Identify which cell holds the provided text, then report its (x, y) central coordinate. 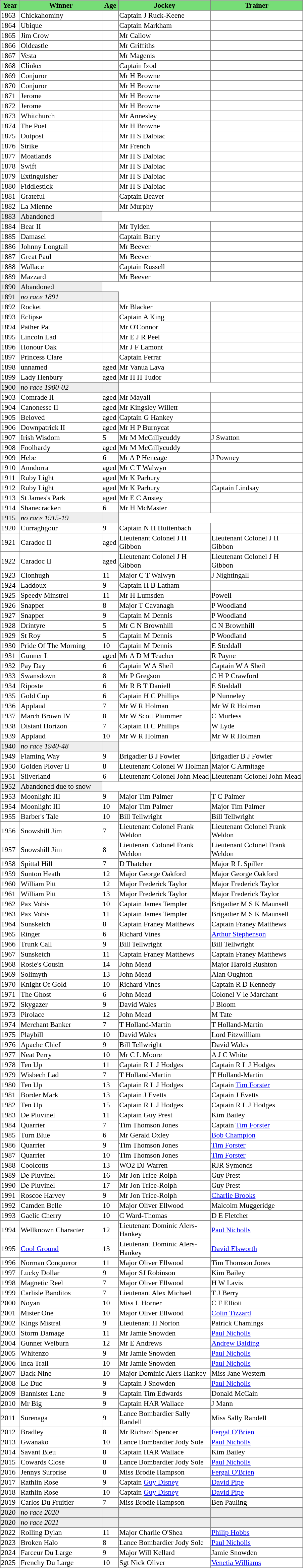
2017 (10, 1482)
2008 (10, 1383)
1914 (10, 508)
Le Duc (61, 1383)
Apache Chief (61, 1045)
Charlie Brooks (257, 1195)
1983 (10, 1115)
Canonesse II (61, 407)
1955 (10, 816)
no race 2021 (61, 1522)
Bannister Lane (61, 1393)
Laddoux (61, 585)
Border Mark (61, 1095)
Rolling Dylan (61, 1532)
Mr C T Walwyn (164, 468)
1982 (10, 1105)
1999 (10, 1293)
2019 (10, 1502)
Rosie's Cousin (61, 964)
Honour Oak (61, 347)
Anndorra (61, 468)
Shanecracken (61, 508)
2015 (10, 1462)
Whitenzo (61, 1353)
Mr Annesley (164, 116)
1869 (10, 76)
1978 (10, 1065)
Captain G Hankey (164, 417)
1981 (10, 1095)
Princess Clare (61, 357)
1927 (10, 615)
1974 (10, 1025)
1938 (10, 726)
Mr C L Moore (164, 1055)
Lance Bombardier Sally Randell (164, 1418)
2005 (10, 1353)
1881 (10, 196)
Clonhugh (61, 575)
Ringer (61, 934)
Mr Vanua Lava (164, 367)
Speedy Minstrel (61, 595)
Mr W Scott Plummer (164, 716)
Lieutenant Colonel W Holman (164, 766)
Chickahominy (61, 15)
1895 (10, 337)
1951 (10, 776)
J Powney (257, 458)
Mr H McMaster (164, 508)
Mr Gerald Oxley (164, 1135)
Colin Tizzard (257, 1313)
1898 (10, 367)
Powell (257, 595)
Captain H B Latham (164, 585)
Major Will Kellard (164, 1553)
Arthur Stephenson (257, 934)
Eclipse (61, 317)
1864 (10, 25)
1979 (10, 1075)
2014 (10, 1452)
1995 (10, 1248)
2007 (10, 1373)
Miss Jane Western (257, 1373)
Broken Halo (61, 1543)
J Swatton (257, 438)
1885 (10, 237)
Pride Of The Morning (61, 646)
1937 (10, 716)
Jamie Snowden (257, 1553)
1903 (10, 397)
Roscoe Harvey (61, 1195)
Major SJ Robinson (164, 1273)
1939 (10, 736)
2009 (10, 1393)
1872 (10, 106)
Mazzard (61, 277)
1949 (10, 756)
1986 (10, 1145)
Venetia Williams (257, 1563)
Flaming Way (61, 756)
1930 (10, 646)
1953 (10, 796)
Captain J Snowden (164, 1383)
1878 (10, 166)
1889 (10, 277)
1909 (10, 458)
Frenchy Du Large (61, 1563)
Lady Henbury (61, 377)
Colonel V le Marchant (257, 994)
1867 (10, 56)
1924 (10, 585)
St James's Park (61, 498)
1984 (10, 1125)
Back Nine (61, 1373)
1920 (10, 528)
1910 (10, 468)
1875 (10, 136)
Comrade II (61, 397)
1976 (10, 1045)
Jim Crow (61, 36)
The Ghost (61, 994)
Captain Izod (164, 66)
Lord Fitzwilliam (257, 1035)
1956 (10, 831)
1886 (10, 247)
Wisbech Lad (61, 1075)
Mr E J R Peel (164, 337)
Beloved (61, 417)
Sunton Heath (61, 874)
Pay Day (61, 666)
La Mienne (61, 206)
1959 (10, 874)
2006 (10, 1363)
2000 (10, 1303)
Major Harold Rushton (257, 964)
Great Paul (61, 257)
unnamed (61, 367)
1998 (10, 1283)
Philip Hobbs (257, 1532)
Drintyre (61, 626)
St Roy (61, 636)
Extinguisher (61, 176)
1954 (10, 806)
1994 (10, 1230)
Foolhardy (61, 448)
1996 (10, 1263)
Malcolm Muggeridge (257, 1205)
Norman Conqueror (61, 1263)
1969 (10, 974)
Mr J F Lamont (164, 347)
Age (110, 5)
1985 (10, 1135)
1958 (10, 864)
Downpatrick II (61, 428)
1966 (10, 944)
Trunk Call (61, 944)
Captain Ferrar (164, 357)
no race 2020 (61, 1512)
1882 (10, 206)
17 (110, 1185)
2002 (10, 1323)
H W Lavis (257, 1283)
Mr H P Burnycat (164, 428)
Lucky Dollar (61, 1273)
Major Charlie O'Shea (164, 1532)
1896 (10, 347)
1923 (10, 575)
Damasel (61, 237)
Magnetic Reel (61, 1283)
1915 (10, 518)
Outpost (61, 136)
1975 (10, 1035)
Trainer (257, 5)
Captain Russell (164, 267)
1965 (10, 934)
Captain Beaver (164, 196)
R Payne (257, 656)
no race 1915-19 (61, 518)
Curraghgour (61, 528)
1880 (10, 186)
Knight Of Gold (61, 984)
1977 (10, 1055)
1907 (10, 438)
W Lyde (257, 726)
1890 (10, 287)
Ubique (61, 25)
Cowards Close (61, 1462)
Mr A P Heneage (164, 458)
Winner (61, 5)
1926 (10, 605)
2025 (10, 1563)
2018 (10, 1492)
Merchant Banker (61, 1025)
1876 (10, 146)
Abandoned due to snow (61, 786)
Mister One (61, 1313)
1866 (10, 46)
2003 (10, 1333)
1884 (10, 226)
no race 1900-02 (61, 387)
Captain Lindsay (257, 488)
1971 (10, 994)
Fiddlestick (61, 186)
1900 (10, 387)
Coolcotts (61, 1165)
Major T Cavanagh (164, 605)
Mr O'Connor (164, 327)
Ben Pauling (257, 1502)
Pather Pat (61, 327)
C Murless (257, 716)
1980 (10, 1085)
1888 (10, 267)
J Nightingall (257, 575)
Solimyth (61, 974)
1936 (10, 706)
Wallace (61, 267)
March Brown IV (61, 716)
1961 (10, 894)
Gaelic Cherry (61, 1216)
The Poet (61, 126)
Mr Callow (164, 36)
1911 (10, 478)
1922 (10, 561)
Andrew Balding (257, 1343)
Captain J Ruck-Keene (164, 15)
Wellknown Character (61, 1230)
1962 (10, 904)
Mr Magenis (164, 56)
1868 (10, 66)
Cool Ground (61, 1248)
Johnny Longtail (61, 247)
1928 (10, 626)
Swift (61, 166)
1952 (10, 786)
Oldcastle (61, 46)
David Elsworth (257, 1248)
1997 (10, 1273)
C F Elliott (257, 1303)
2012 (10, 1432)
1913 (10, 498)
Sgt Nick Oliver (164, 1563)
Lieutenant Alex Michael (164, 1293)
Skygazer (61, 1004)
Bear II (61, 226)
no race 1891 (61, 297)
1992 (10, 1205)
Mr C N Brownhill (164, 626)
1879 (10, 176)
Major Dominic Alers-Hankey (164, 1373)
Mr Murphy (164, 206)
1897 (10, 357)
Inca Trail (61, 1363)
1870 (10, 86)
Major C Armitage (257, 766)
Playbill (61, 1035)
P Nunneley (257, 696)
Mr Blacker (164, 307)
Mr E C Anstey (164, 498)
1960 (10, 884)
1932 (10, 666)
2013 (10, 1442)
Year (10, 5)
Moatlands (61, 156)
Silverland (61, 776)
Swansdown (61, 676)
2024 (10, 1553)
1865 (10, 36)
1905 (10, 417)
C Ward-Thomas (164, 1216)
Turn Blue (61, 1135)
1964 (10, 924)
Gold Cup (61, 696)
Captain Guy Prest (164, 1115)
Spittal Hill (61, 864)
Mr Big (61, 1403)
Mr Richard Spencer (164, 1432)
Mr Griffiths (164, 46)
Gwanako (61, 1442)
J Mann (257, 1403)
1993 (10, 1216)
Riposte (61, 686)
Mr Mayall (164, 397)
14 (110, 964)
1891 (10, 297)
Alan Oughton (257, 974)
Lieutenant H Norton (164, 1323)
D E Fletcher (257, 1216)
Mr French (164, 146)
Storm Damage (61, 1333)
1894 (10, 327)
Camden Belle (61, 1205)
2016 (10, 1472)
Captain Tim Edwards (164, 1393)
1887 (10, 257)
Mr H H Tudor (164, 377)
RJR Symonds (257, 1165)
T C Palmer (257, 796)
C N Brownhill (257, 626)
WO2 DJ Warren (164, 1165)
Distant Horizon (61, 726)
Neat Perry (61, 1055)
Patrick Chamings (257, 1323)
1957 (10, 849)
1871 (10, 96)
1863 (10, 15)
1921 (10, 542)
M Tate (257, 1015)
Donald McCain (257, 1393)
1968 (10, 964)
1929 (10, 636)
Major C T Walwyn (164, 575)
1940 (10, 746)
1990 (10, 1185)
2001 (10, 1313)
1987 (10, 1155)
1931 (10, 656)
Farceur Du Large (61, 1553)
1988 (10, 1165)
Lincoln Lad (61, 337)
1904 (10, 407)
T J Berry (257, 1293)
Miss Sally Randell (257, 1418)
Golden Plover II (61, 766)
1935 (10, 696)
Vesta (61, 56)
2004 (10, 1343)
2022 (10, 1532)
1972 (10, 1004)
1873 (10, 116)
1892 (10, 307)
1967 (10, 954)
D Thatcher (164, 864)
1934 (10, 686)
1970 (10, 984)
Rocket (61, 307)
Irish Wisdom (61, 438)
J Bloom (257, 1004)
1963 (10, 914)
15 (110, 1105)
Captain N H Huttenbach (164, 528)
Surenaga (61, 1418)
Hebe (61, 458)
1877 (10, 156)
1893 (10, 317)
2010 (10, 1403)
A J C White (257, 1055)
1973 (10, 1015)
Bradley (61, 1432)
Carlos Du Fruitier (61, 1502)
Barber's Tale (61, 816)
Carlisle Banditos (61, 1293)
Miss L Horner (164, 1303)
1908 (10, 448)
Captain Markham (164, 25)
Major R L Spiller (257, 864)
Captain R D Kennedy (257, 984)
2023 (10, 1543)
1912 (10, 488)
Gunner Welburn (61, 1343)
Savant Bleu (61, 1452)
Captain A King (164, 317)
Mr E Andrews (164, 1343)
Captain Barry (164, 237)
Mr A D M Teacher (164, 656)
1883 (10, 216)
1899 (10, 377)
1950 (10, 766)
1933 (10, 676)
Mr H Lumsden (164, 595)
2011 (10, 1418)
Pirolace (61, 1015)
Jockey (164, 5)
Bob Champion (257, 1135)
Mr Tylden (164, 226)
Noyan (61, 1303)
1925 (10, 595)
1989 (10, 1175)
1874 (10, 126)
Strike (61, 146)
Mr Kingsley Willett (164, 407)
Kings Mistral (61, 1323)
Gunner L (61, 656)
16 (110, 1175)
1906 (10, 428)
Jennys Surprise (61, 1472)
C H P Crawford (257, 676)
Whitchurch (61, 116)
Mr P Gregson (164, 676)
no race 1940-48 (61, 746)
Grateful (61, 196)
Mr R B T Daniell (164, 686)
Clinker (61, 66)
1991 (10, 1195)
